Provide the (x, y) coordinate of the cell's center where the given text is located.  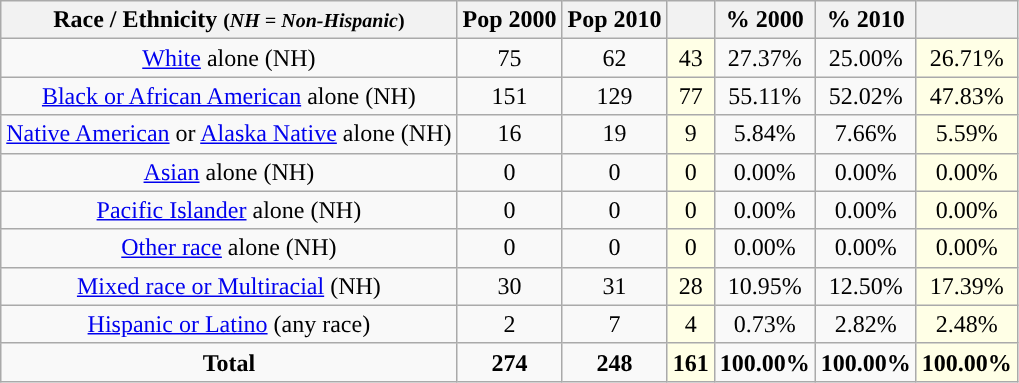
Total (229, 362)
19 (614, 134)
0.73% (764, 324)
28 (690, 286)
Pacific Islander alone (NH) (229, 210)
274 (510, 362)
62 (614, 58)
Asian alone (NH) (229, 172)
47.83% (966, 96)
% 2000 (764, 20)
52.02% (866, 96)
26.71% (966, 58)
10.95% (764, 286)
151 (510, 96)
Black or African American alone (NH) (229, 96)
30 (510, 286)
55.11% (764, 96)
Other race alone (NH) (229, 248)
Race / Ethnicity (NH = Non-Hispanic) (229, 20)
Mixed race or Multiracial (NH) (229, 286)
Hispanic or Latino (any race) (229, 324)
16 (510, 134)
Native American or Alaska Native alone (NH) (229, 134)
2.82% (866, 324)
43 (690, 58)
4 (690, 324)
7 (614, 324)
7.66% (866, 134)
2.48% (966, 324)
77 (690, 96)
5.59% (966, 134)
31 (614, 286)
17.39% (966, 286)
25.00% (866, 58)
161 (690, 362)
129 (614, 96)
Pop 2010 (614, 20)
White alone (NH) (229, 58)
12.50% (866, 286)
5.84% (764, 134)
2 (510, 324)
9 (690, 134)
27.37% (764, 58)
Pop 2000 (510, 20)
% 2010 (866, 20)
75 (510, 58)
248 (614, 362)
